From the cell containing the given text, extract its center point as (X, Y) coordinate. 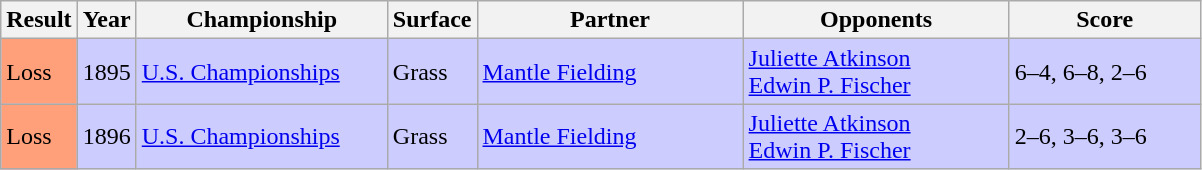
Year (106, 20)
Championship (262, 20)
2–6, 3–6, 3–6 (1104, 136)
6–4, 6–8, 2–6 (1104, 72)
Opponents (876, 20)
Partner (610, 20)
Score (1104, 20)
1896 (106, 136)
Result (39, 20)
1895 (106, 72)
Surface (432, 20)
